Detect which cell encompasses the target text, then output its (X, Y) center coordinate. 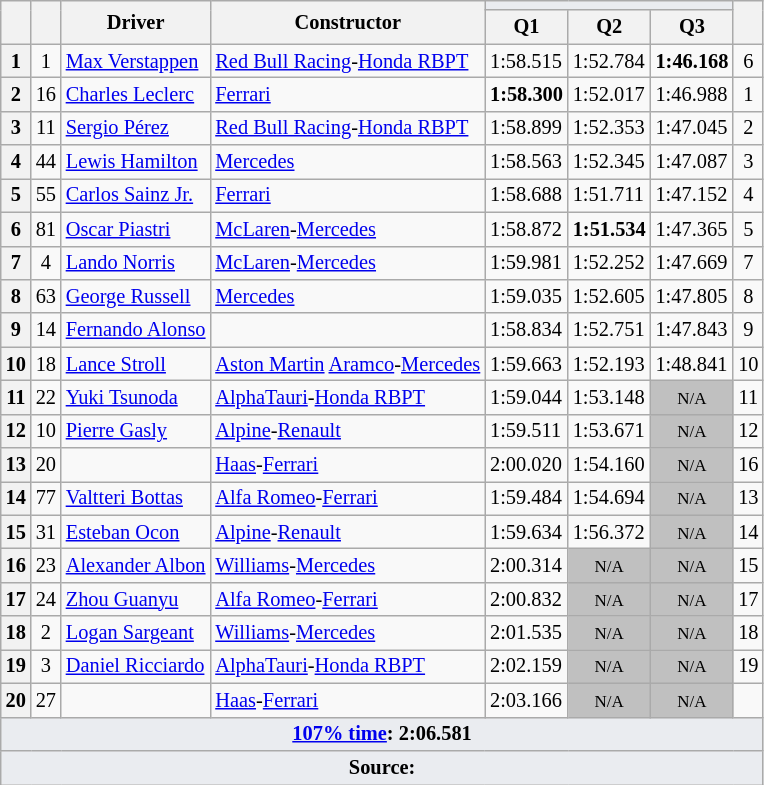
Lance Stroll (136, 364)
2:00.314 (526, 565)
Oscar Piastri (136, 229)
1:47.087 (692, 162)
Source: (382, 767)
2:02.159 (526, 666)
1:52.751 (610, 330)
107% time: 2:06.581 (382, 734)
1:53.148 (610, 397)
Fernando Alonso (136, 330)
Constructor (348, 22)
Daniel Ricciardo (136, 666)
1:52.353 (610, 128)
81 (46, 229)
1:52.605 (610, 296)
Esteban Ocon (136, 532)
Logan Sargeant (136, 633)
1:52.193 (610, 364)
1:58.899 (526, 128)
1:51.711 (610, 195)
Q2 (610, 27)
1:47.045 (692, 128)
Lando Norris (136, 263)
2:00.832 (526, 599)
Carlos Sainz Jr. (136, 195)
1:47.805 (692, 296)
1:58.300 (526, 94)
Q3 (692, 27)
1:59.484 (526, 498)
Pierre Gasly (136, 431)
1:58.563 (526, 162)
1:47.669 (692, 263)
George Russell (136, 296)
1:52.784 (610, 61)
2:03.166 (526, 700)
1:51.534 (610, 229)
24 (46, 599)
1:58.834 (526, 330)
1:59.663 (526, 364)
Q1 (526, 27)
Valtteri Bottas (136, 498)
1:58.515 (526, 61)
Max Verstappen (136, 61)
1:47.152 (692, 195)
1:52.252 (610, 263)
22 (46, 397)
1:52.017 (610, 94)
1:48.841 (692, 364)
1:47.843 (692, 330)
1:59.035 (526, 296)
1:59.511 (526, 431)
1:58.688 (526, 195)
31 (46, 532)
Sergio Pérez (136, 128)
2:00.020 (526, 465)
23 (46, 565)
1:54.694 (610, 498)
Charles Leclerc (136, 94)
Driver (136, 22)
1:46.168 (692, 61)
Yuki Tsunoda (136, 397)
44 (46, 162)
1:56.372 (610, 532)
1:47.365 (692, 229)
Lewis Hamilton (136, 162)
27 (46, 700)
1:59.634 (526, 532)
Aston Martin Aramco-Mercedes (348, 364)
2:01.535 (526, 633)
63 (46, 296)
1:53.671 (610, 431)
1:58.872 (526, 229)
1:59.981 (526, 263)
77 (46, 498)
1:54.160 (610, 465)
Zhou Guanyu (136, 599)
1:59.044 (526, 397)
1:52.345 (610, 162)
1:46.988 (692, 94)
55 (46, 195)
Alexander Albon (136, 565)
